Find where the given text appears and provide that cell's center as (X, Y) coordinate. 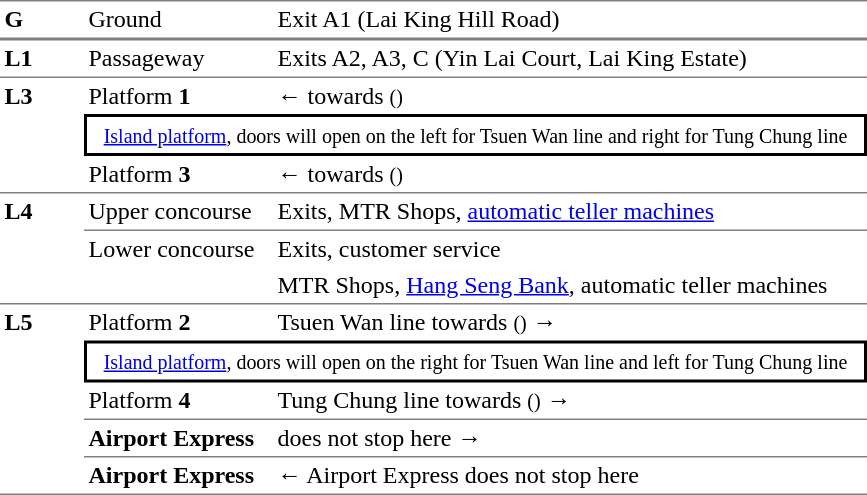
Exits, customer service (570, 249)
L4 (42, 250)
Passageway (178, 58)
L5 (42, 399)
Platform 1 (178, 96)
L1 (42, 58)
Ground (178, 20)
Lower concourse (178, 268)
Exit A1 (Lai King Hill Road) (570, 20)
Platform 2 (178, 322)
does not stop here → (570, 439)
Exits, MTR Shops, automatic teller machines (570, 213)
L3 (42, 136)
Airport Express (178, 439)
Island platform, doors will open on the right for Tsuen Wan line and left for Tung Chung line (476, 361)
Island platform, doors will open on the left for Tsuen Wan line and right for Tung Chung line (476, 135)
Platform 4 (178, 401)
MTR Shops, Hang Seng Bank, automatic teller machines (570, 286)
G (42, 20)
Upper concourse (178, 213)
Tung Chung line towards () → (570, 401)
Tsuen Wan line towards () → (570, 322)
Platform 3 (178, 175)
Exits A2, A3, C (Yin Lai Court, Lai King Estate) (570, 58)
